Detect which cell encompasses the target text, then output its [X, Y] center coordinate. 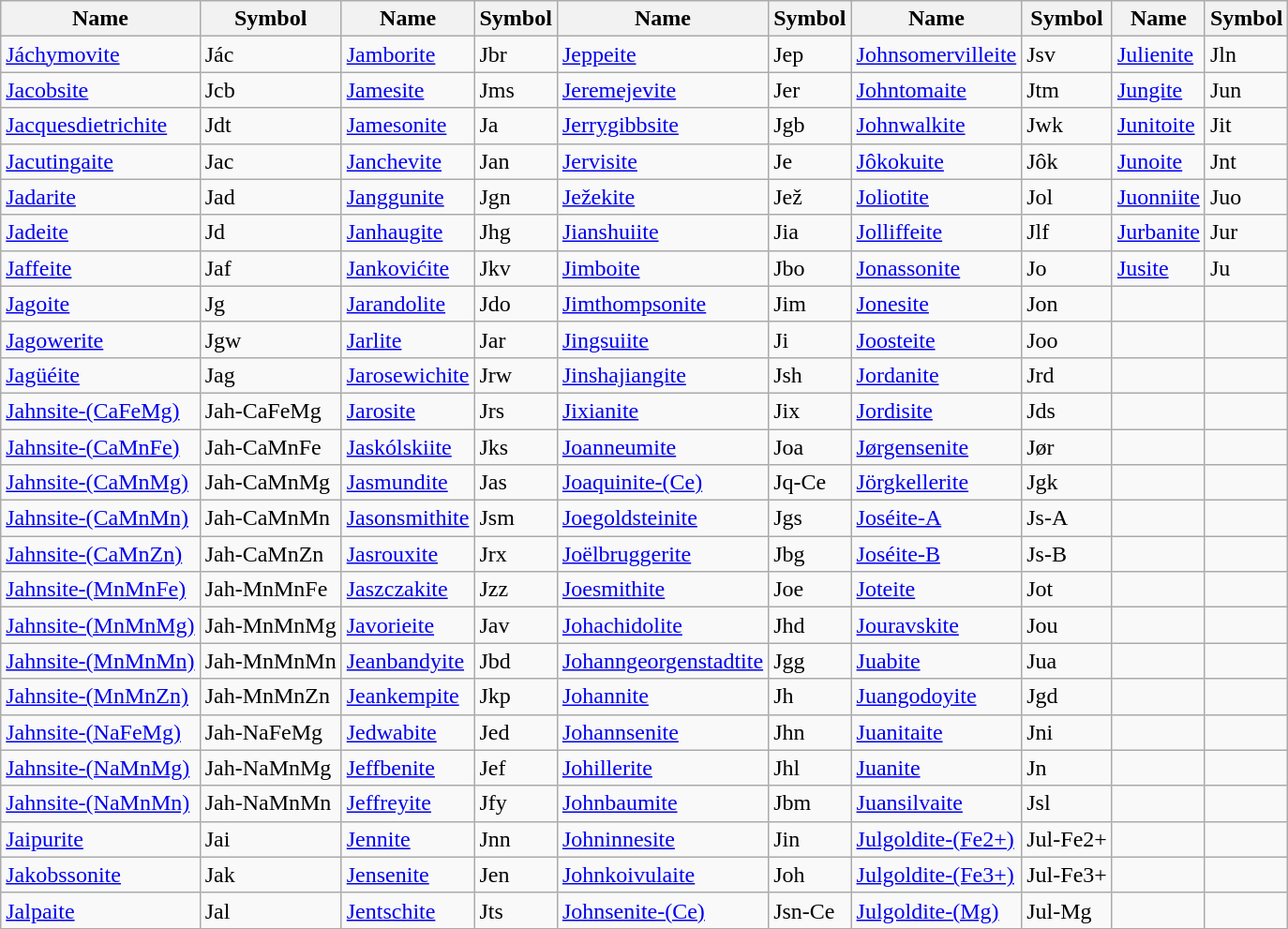
Jahnsite-(CaMnFe) [100, 447]
Johnbaumite [662, 803]
Jsv [1067, 54]
Johachidolite [662, 625]
Jit [1246, 126]
Jad [270, 197]
Joh [810, 875]
Jts [516, 910]
Joo [1067, 339]
Jah-NaMnMg [270, 768]
Joséite-B [936, 554]
Jør [1067, 447]
Jouravskite [936, 625]
Jdo [516, 304]
Jbd [516, 661]
Jah-CaMnMg [270, 483]
Jas [516, 483]
Jah-CaFeMg [270, 411]
Joesmithite [662, 590]
Johnkoivulaite [662, 875]
Jahnsite-(NaMnMg) [100, 768]
Js-B [1067, 554]
Jhl [810, 768]
Jrx [516, 554]
Joséite-A [936, 518]
Jwk [1067, 126]
Jež [810, 197]
Jah-NaFeMg [270, 732]
Julienite [1159, 54]
Joliotite [936, 197]
Jer [810, 90]
Johnsomervilleite [936, 54]
Jou [1067, 625]
Jimthompsonite [662, 304]
Jgw [270, 339]
Jep [810, 54]
Jhg [516, 232]
Jeankempite [408, 697]
Jeanbandyite [408, 661]
Julgoldite-(Fe2+) [936, 839]
Jakobssonite [100, 875]
Jd [270, 232]
Jahnsite-(MnMnFe) [100, 590]
Jak [270, 875]
Jáchymovite [100, 54]
Jagoite [100, 304]
Jedwabite [408, 732]
Jusite [1159, 268]
Jur [1246, 232]
Jah-MnMnZn [270, 697]
Jensenite [408, 875]
Jah-MnMnFe [270, 590]
Jaffeite [100, 268]
Juo [1246, 197]
Jgd [1067, 697]
Janhaugite [408, 232]
Jarosite [408, 411]
Jms [516, 90]
Joe [810, 590]
Juabite [936, 661]
Jds [1067, 411]
Jar [516, 339]
Jaipurite [100, 839]
Jac [270, 161]
Jim [810, 304]
Jkv [516, 268]
Johninnesite [662, 839]
Jingsuiite [662, 339]
Julgoldite-(Mg) [936, 910]
Jaskólskiite [408, 447]
Jacobsite [100, 90]
Jhn [810, 732]
Jeppeite [662, 54]
Jbg [810, 554]
Jahnsite-(CaMnMg) [100, 483]
Jh [810, 697]
Jo [1067, 268]
Jerrygibbsite [662, 126]
Javorieite [408, 625]
Jln [1246, 54]
Jnn [516, 839]
Jadeite [100, 232]
Jgk [1067, 483]
Jadarite [100, 197]
Jôk [1067, 161]
Jarlite [408, 339]
Johnsenite-(Ce) [662, 910]
Js-A [1067, 518]
Johntomaite [936, 90]
Johnwalkite [936, 126]
Jcb [270, 90]
Jolliffeite [936, 232]
Jia [810, 232]
Jua [1067, 661]
Jasmundite [408, 483]
Jah-MnMnMn [270, 661]
Jzz [516, 590]
Jalpaite [100, 910]
Janchevite [408, 161]
Jul-Fe3+ [1067, 875]
Jol [1067, 197]
Joegoldsteinite [662, 518]
Jarandolite [408, 304]
Jgg [810, 661]
Johannite [662, 697]
Jgs [810, 518]
Jfy [516, 803]
Jasonsmithite [408, 518]
Jörgkellerite [936, 483]
Jah-CaMnZn [270, 554]
Jed [516, 732]
Jin [810, 839]
Jsh [810, 375]
Jurbanite [1159, 232]
Juanitaite [936, 732]
Jn [1067, 768]
Jag [270, 375]
Juanite [936, 768]
Joanneumite [662, 447]
Jul-Mg [1067, 910]
Jonassonite [936, 268]
Jrw [516, 375]
Janggunite [408, 197]
Jonesite [936, 304]
Jdt [270, 126]
Jgb [810, 126]
Julgoldite-(Fe3+) [936, 875]
Jankovićite [408, 268]
Jahnsite-(MnMnMn) [100, 661]
Ji [810, 339]
Ju [1246, 268]
Jgn [516, 197]
Jhd [810, 625]
Je [810, 161]
Jsm [516, 518]
Jôkokuite [936, 161]
Jervisite [662, 161]
Jahnsite-(MnMnZn) [100, 697]
Jef [516, 768]
Joosteite [936, 339]
Jun [1246, 90]
Jbr [516, 54]
Jimboite [662, 268]
Juonniite [1159, 197]
Jbo [810, 268]
Jul-Fe2+ [1067, 839]
Jagowerite [100, 339]
Jah-CaMnMn [270, 518]
Jamborite [408, 54]
Jahnsite-(CaFeMg) [100, 411]
Jbm [810, 803]
Jacutingaite [100, 161]
Jq-Ce [810, 483]
Johanngeorgenstadtite [662, 661]
Jix [810, 411]
Jtm [1067, 90]
Jahnsite-(MnMnMg) [100, 625]
Jinshajiangite [662, 375]
Joteite [936, 590]
Jordisite [936, 411]
Joëlbruggerite [662, 554]
Jarosewichite [408, 375]
Jot [1067, 590]
Joaquinite-(Ce) [662, 483]
Jahnsite-(CaMnMn) [100, 518]
Jan [516, 161]
Jørgensenite [936, 447]
Jagüéite [100, 375]
Jaszczakite [408, 590]
Jah-CaMnFe [270, 447]
Jeffreyite [408, 803]
Jahnsite-(NaMnMn) [100, 803]
Jsl [1067, 803]
Jeremejevite [662, 90]
Juansilvaite [936, 803]
Jal [270, 910]
Jah-NaMnMn [270, 803]
Jkp [516, 697]
Juangodoyite [936, 697]
Jg [270, 304]
Johillerite [662, 768]
Jentschite [408, 910]
Jen [516, 875]
Jni [1067, 732]
Jacquesdietrichite [100, 126]
Jeffbenite [408, 768]
Jon [1067, 304]
Jrs [516, 411]
Jaf [270, 268]
Joa [810, 447]
Jks [516, 447]
Jasrouxite [408, 554]
Jsn-Ce [810, 910]
Jahnsite-(CaMnZn) [100, 554]
Jác [270, 54]
Jnt [1246, 161]
Johannsenite [662, 732]
Jixianite [662, 411]
Jrd [1067, 375]
Jungite [1159, 90]
Junoite [1159, 161]
Jai [270, 839]
Ježekite [662, 197]
Junitoite [1159, 126]
Jennite [408, 839]
Jahnsite-(NaFeMg) [100, 732]
Jav [516, 625]
Jianshuiite [662, 232]
Jamesonite [408, 126]
Jlf [1067, 232]
Ja [516, 126]
Jamesite [408, 90]
Jordanite [936, 375]
Jah-MnMnMg [270, 625]
